Scan for the cell matching the given text and deliver its [x, y] coordinate at center. 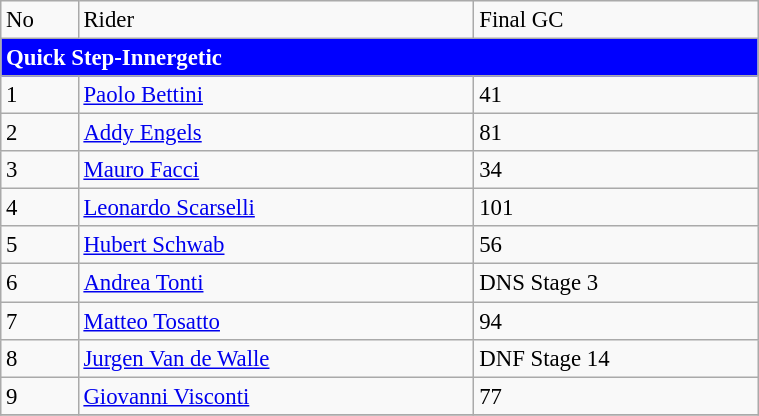
4 [40, 208]
DNF Stage 14 [616, 358]
Final GC [616, 20]
Leonardo Scarselli [276, 208]
Hubert Schwab [276, 245]
Mauro Facci [276, 170]
41 [616, 95]
Addy Engels [276, 133]
9 [40, 396]
1 [40, 95]
No [40, 20]
56 [616, 245]
3 [40, 170]
Jurgen Van de Walle [276, 358]
7 [40, 321]
94 [616, 321]
Giovanni Visconti [276, 396]
81 [616, 133]
101 [616, 208]
Matteo Tosatto [276, 321]
Paolo Bettini [276, 95]
77 [616, 396]
DNS Stage 3 [616, 283]
Quick Step-Innergetic [380, 58]
2 [40, 133]
6 [40, 283]
Rider [276, 20]
8 [40, 358]
5 [40, 245]
34 [616, 170]
Andrea Tonti [276, 283]
